Pinpoint the cell where the given text exists, returning its (x, y) midpoint coordinate. 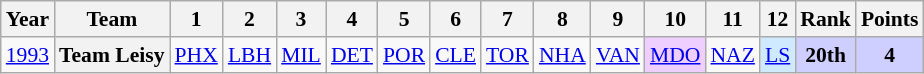
3 (301, 19)
8 (562, 19)
6 (456, 19)
LBH (250, 55)
5 (404, 19)
CLE (456, 55)
Team (112, 19)
10 (676, 19)
NHA (562, 55)
1 (196, 19)
Rank (826, 19)
PHX (196, 55)
20th (826, 55)
7 (508, 19)
11 (732, 19)
9 (618, 19)
Year (28, 19)
Team Leisy (112, 55)
2 (250, 19)
POR (404, 55)
12 (778, 19)
DET (352, 55)
1993 (28, 55)
MDO (676, 55)
LS (778, 55)
MIL (301, 55)
NAZ (732, 55)
TOR (508, 55)
VAN (618, 55)
Points (890, 19)
